Identify which cell holds the provided text, then report its (X, Y) central coordinate. 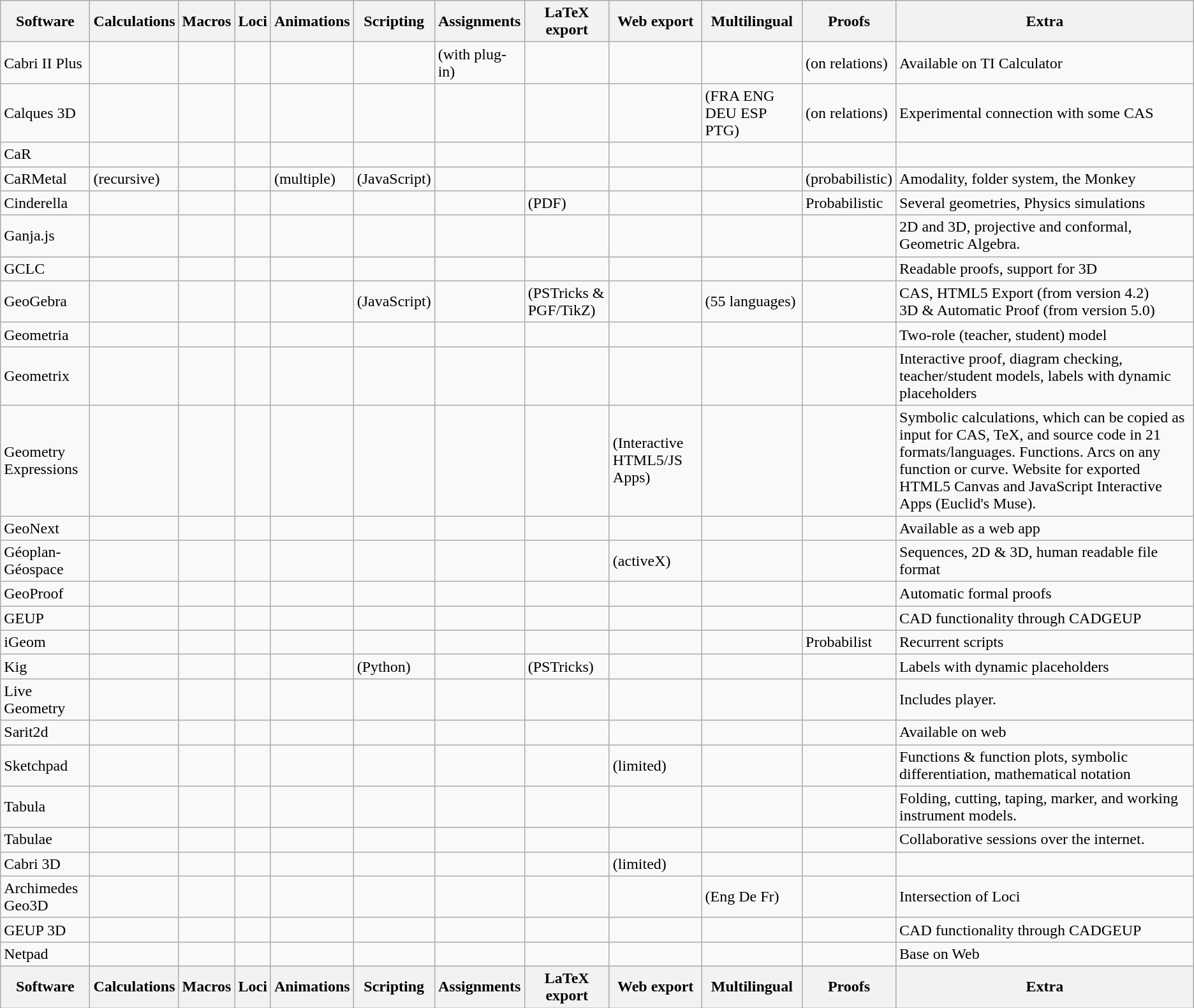
CaRMetal (45, 179)
Sarit2d (45, 732)
Live Geometry (45, 699)
Available on TI Calculator (1045, 63)
Géoplan-Géospace (45, 561)
GeoProof (45, 594)
Geometria (45, 334)
(Python) (394, 667)
Available on web (1045, 732)
Interactive proof, diagram checking, teacher/student models, labels with dynamic placeholders (1045, 376)
Calques 3D (45, 113)
Includes player. (1045, 699)
CAS, HTML5 Export (from version 4.2) 3D & Automatic Proof (from version 5.0) (1045, 301)
Readable proofs, support for 3D (1045, 269)
(activeX) (656, 561)
Collaborative sessions over the internet. (1045, 840)
Recurrent scripts (1045, 642)
Probabilistic (850, 203)
(Eng De Fr) (751, 897)
Folding, cutting, taping, marker, and working instrument models. (1045, 806)
Available as a web app (1045, 528)
Tabulae (45, 840)
Sequences, 2D & 3D, human readable file format (1045, 561)
Automatic formal proofs (1045, 594)
Tabula (45, 806)
Geometry Expressions (45, 461)
Cabri 3D (45, 864)
CaR (45, 154)
Base on Web (1045, 954)
Netpad (45, 954)
Ganja.js (45, 236)
Cinderella (45, 203)
Geometrix (45, 376)
(with plug-in) (480, 63)
(recursive) (134, 179)
Labels with dynamic placeholders (1045, 667)
(multiple) (312, 179)
Probabilist (850, 642)
GCLC (45, 269)
Sketchpad (45, 766)
GEUP (45, 618)
Cabri II Plus (45, 63)
(probabilistic) (850, 179)
Experimental connection with some CAS (1045, 113)
Functions & function plots, symbolic differentiation, mathematical notation (1045, 766)
Several geometries, Physics simulations (1045, 203)
(PSTricks & PGF/TikZ) (566, 301)
GEUP 3D (45, 930)
Kig (45, 667)
Intersection of Loci (1045, 897)
(Interactive HTML5/JS Apps) (656, 461)
Archimedes Geo3D (45, 897)
(PDF) (566, 203)
Two-role (teacher, student) model (1045, 334)
2D and 3D, projective and conformal, Geometric Algebra. (1045, 236)
Amodality, folder system, the Monkey (1045, 179)
(PSTricks) (566, 667)
iGeom (45, 642)
(FRA ENG DEU ESP PTG) (751, 113)
GeoNext (45, 528)
(55 languages) (751, 301)
GeoGebra (45, 301)
